Find where the given text appears and provide that cell's center as (x, y) coordinate. 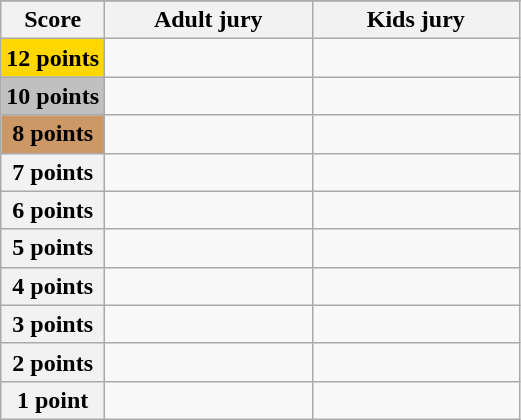
Kids jury (416, 20)
10 points (53, 96)
6 points (53, 210)
Adult jury (209, 20)
3 points (53, 324)
1 point (53, 400)
8 points (53, 134)
2 points (53, 362)
12 points (53, 58)
4 points (53, 286)
5 points (53, 248)
Score (53, 20)
7 points (53, 172)
